Identify which cell holds the provided text, then report its [X, Y] central coordinate. 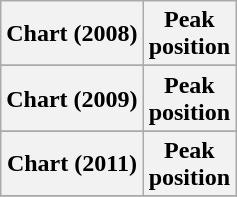
Chart (2009) [72, 98]
Chart (2008) [72, 34]
Chart (2011) [72, 164]
